From the cell containing the given text, extract its center point as (x, y) coordinate. 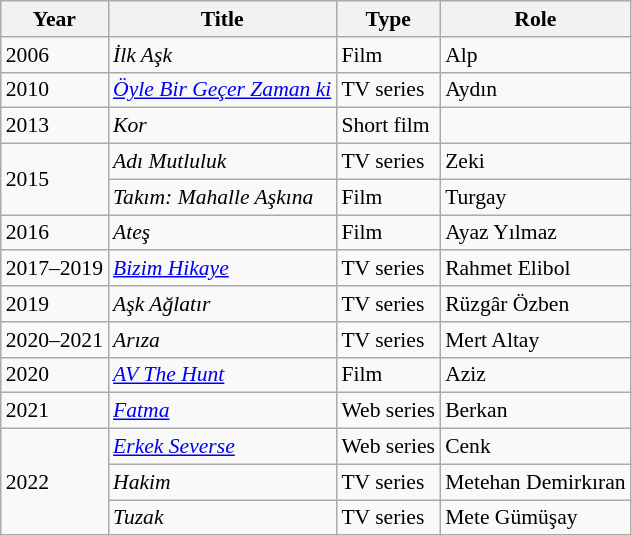
2006 (54, 55)
Type (388, 19)
2019 (54, 304)
Rüzgâr Özben (536, 304)
Fatma (222, 411)
2010 (54, 90)
2020 (54, 375)
2022 (54, 482)
Bizim Hikaye (222, 269)
İlk Aşk (222, 55)
Aziz (536, 375)
2020–2021 (54, 340)
Title (222, 19)
Arıza (222, 340)
Cenk (536, 447)
Ayaz Yılmaz (536, 233)
Mete Gümüşay (536, 518)
Alp (536, 55)
Hakim (222, 482)
2021 (54, 411)
Kor (222, 126)
2015 (54, 180)
Zeki (536, 162)
2013 (54, 126)
Adı Mutluluk (222, 162)
Turgay (536, 197)
AV The Hunt (222, 375)
Ateş (222, 233)
Aşk Ağlatır (222, 304)
2017–2019 (54, 269)
Berkan (536, 411)
Short film (388, 126)
Tuzak (222, 518)
Role (536, 19)
2016 (54, 233)
Metehan Demirkıran (536, 482)
Rahmet Elibol (536, 269)
Mert Altay (536, 340)
Erkek Severse (222, 447)
Öyle Bir Geçer Zaman ki (222, 90)
Takım: Mahalle Aşkına (222, 197)
Year (54, 19)
Aydın (536, 90)
